Return [x, y] of the center of cell containing provided text 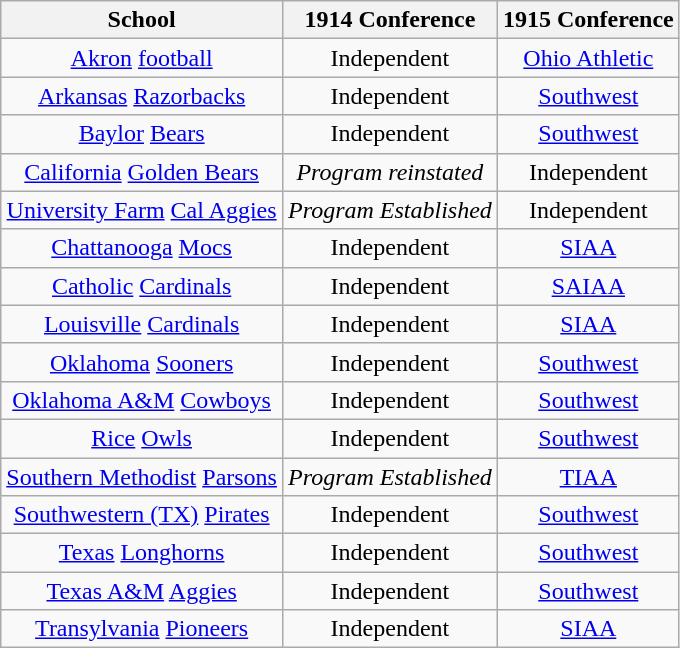
1914 Conference [390, 20]
University Farm Cal Aggies [142, 210]
Ohio Athletic [588, 58]
Arkansas Razorbacks [142, 96]
Program reinstated [390, 172]
Oklahoma Sooners [142, 362]
Louisville Cardinals [142, 324]
Catholic Cardinals [142, 286]
Oklahoma A&M Cowboys [142, 400]
Southern Methodist Parsons [142, 477]
Akron football [142, 58]
School [142, 20]
California Golden Bears [142, 172]
SAIAA [588, 286]
Rice Owls [142, 438]
TIAA [588, 477]
Texas A&M Aggies [142, 591]
Baylor Bears [142, 134]
Southwestern (TX) Pirates [142, 515]
1915 Conference [588, 20]
Transylvania Pioneers [142, 629]
Texas Longhorns [142, 553]
Chattanooga Mocs [142, 248]
